Return (X, Y) of the center of cell containing provided text 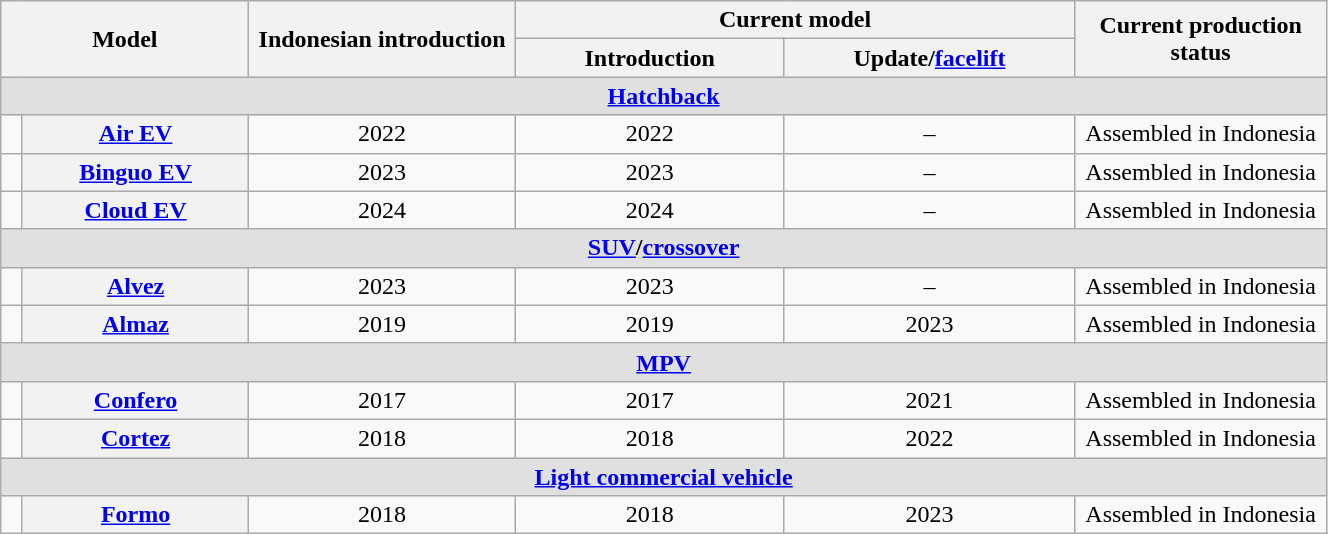
Binguo EV (136, 172)
Cortez (136, 438)
Light commercial vehicle (664, 477)
Hatchback (664, 96)
MPV (664, 362)
Alvez (136, 286)
Current production status (1201, 39)
2021 (930, 400)
Formo (136, 515)
Almaz (136, 324)
Update/facelift (930, 58)
Air EV (136, 134)
Introduction (650, 58)
Current model (795, 20)
Cloud EV (136, 210)
SUV/crossover (664, 248)
Indonesian introduction (382, 39)
Confero (136, 400)
Model (125, 39)
